Output the [x, y] coordinate of the center of the cell containing the given text.  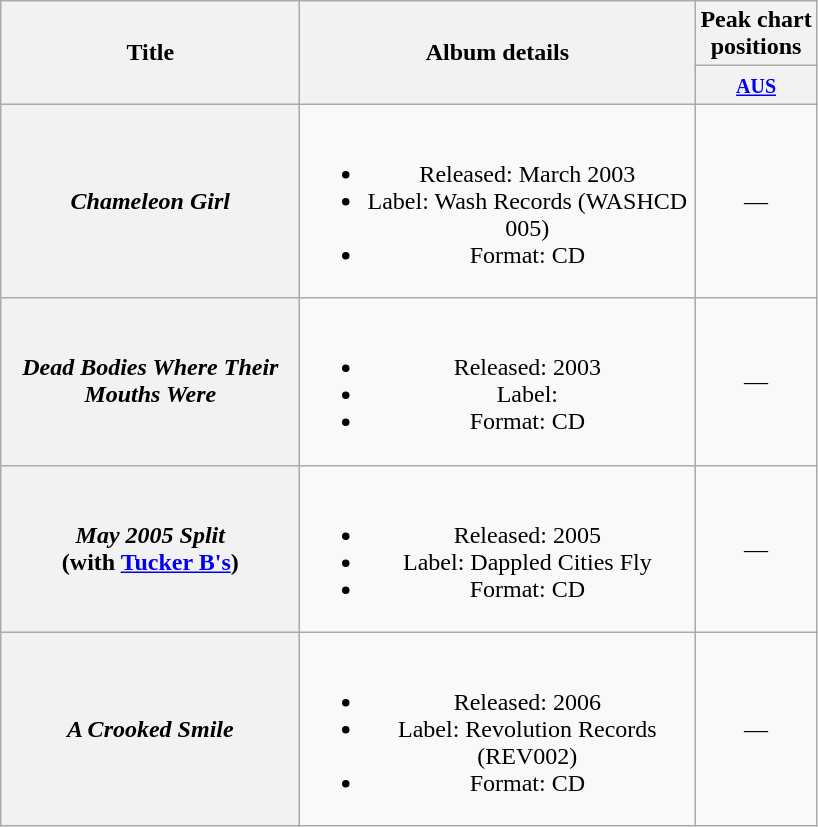
Chameleon Girl [150, 201]
Released: 2003Label:Format: CD [498, 382]
AUS [756, 85]
Released: March 2003Label: Wash Records (WASHCD 005)Format: CD [498, 201]
Title [150, 52]
May 2005 Split (with Tucker B's) [150, 548]
Album details [498, 52]
A Crooked Smile [150, 729]
Dead Bodies Where Their Mouths Were [150, 382]
Released: 2005Label: Dappled Cities FlyFormat: CD [498, 548]
Peak chartpositions [756, 34]
Released: 2006Label: Revolution Records (REV002)Format: CD [498, 729]
